Provide the [x, y] coordinate of the cell's center where the given text is located.  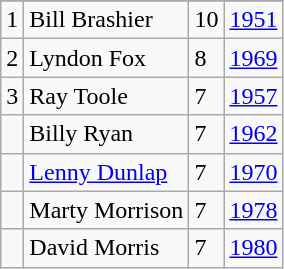
3 [12, 96]
1951 [254, 20]
1957 [254, 96]
1980 [254, 248]
Ray Toole [106, 96]
Billy Ryan [106, 134]
10 [206, 20]
David Morris [106, 248]
1962 [254, 134]
1978 [254, 210]
1 [12, 20]
Bill Brashier [106, 20]
8 [206, 58]
Lyndon Fox [106, 58]
Marty Morrison [106, 210]
1970 [254, 172]
1969 [254, 58]
Lenny Dunlap [106, 172]
2 [12, 58]
